Return [x, y] of the center of cell containing provided text 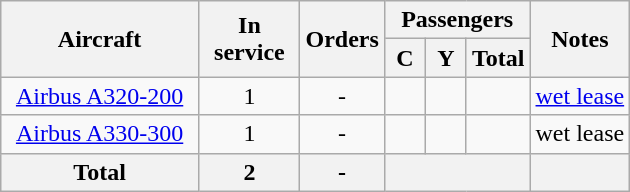
Passengers [457, 20]
Orders [342, 39]
C [404, 58]
Notes [580, 39]
2 [250, 172]
Airbus A330-300 [100, 134]
Airbus A320-200 [100, 96]
In service [250, 39]
Y [446, 58]
Aircraft [100, 39]
